Find where the given text appears and provide that cell's center as [x, y] coordinate. 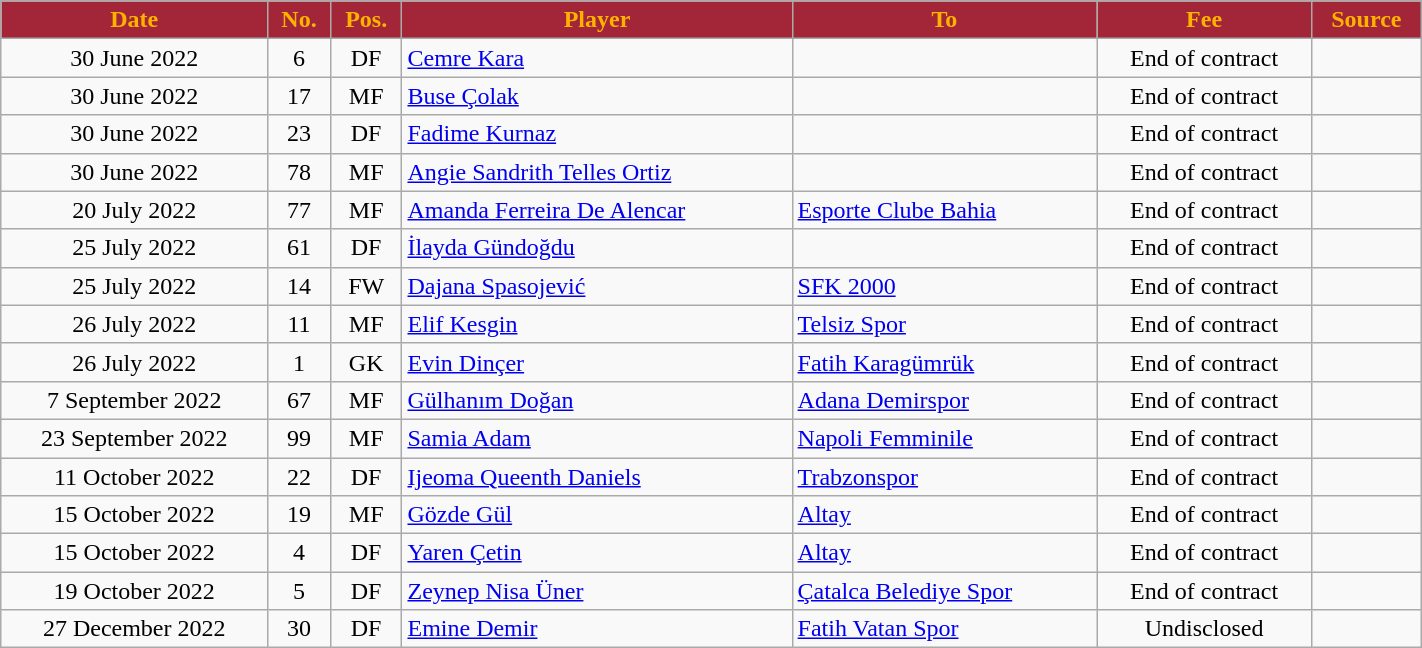
Ijeoma Queenth Daniels [597, 477]
Pos. [366, 20]
Dajana Spasojević [597, 286]
Emine Demir [597, 629]
Zeynep Nisa Üner [597, 591]
4 [300, 553]
11 October 2022 [134, 477]
30 [300, 629]
Adana Demirspor [944, 400]
11 [300, 324]
17 [300, 96]
77 [300, 210]
Source [1366, 20]
Fee [1204, 20]
Elif Kesgin [597, 324]
19 October 2022 [134, 591]
Telsiz Spor [944, 324]
Buse Çolak [597, 96]
To [944, 20]
Gözde Gül [597, 515]
Evin Dinçer [597, 362]
78 [300, 172]
Yaren Çetin [597, 553]
Trabzonspor [944, 477]
Çatalca Belediye Spor [944, 591]
Napoli Femminile [944, 438]
SFK 2000 [944, 286]
FW [366, 286]
Cemre Kara [597, 58]
6 [300, 58]
27 December 2022 [134, 629]
Esporte Clube Bahia [944, 210]
1 [300, 362]
Gülhanım Doğan [597, 400]
Fatih Vatan Spor [944, 629]
Player [597, 20]
22 [300, 477]
GK [366, 362]
14 [300, 286]
23 September 2022 [134, 438]
20 July 2022 [134, 210]
No. [300, 20]
5 [300, 591]
7 September 2022 [134, 400]
67 [300, 400]
Undisclosed [1204, 629]
Amanda Ferreira De Alencar [597, 210]
19 [300, 515]
Angie Sandrith Telles Ortiz [597, 172]
Fadime Kurnaz [597, 134]
Samia Adam [597, 438]
Fatih Karagümrük [944, 362]
61 [300, 248]
Date [134, 20]
23 [300, 134]
İlayda Gündoğdu [597, 248]
99 [300, 438]
